Search for the cell housing the specified text and yield its (X, Y) center coordinate. 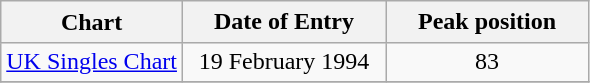
83 (488, 62)
Chart (92, 22)
19 February 1994 (284, 62)
Date of Entry (284, 22)
Peak position (488, 22)
UK Singles Chart (92, 62)
